Extract the [X, Y] coordinate from the center of the cell holding the provided text.  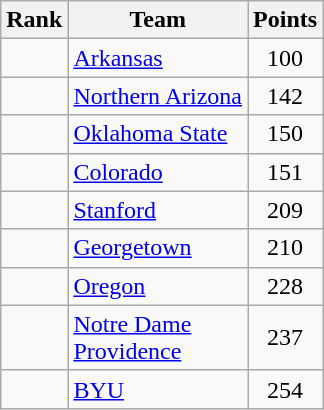
Rank [34, 20]
Northern Arizona [158, 96]
210 [286, 248]
Oklahoma State [158, 134]
237 [286, 338]
142 [286, 96]
254 [286, 389]
Stanford [158, 210]
Colorado [158, 172]
Team [158, 20]
150 [286, 134]
Arkansas [158, 58]
Oregon [158, 286]
209 [286, 210]
228 [286, 286]
Notre DameProvidence [158, 338]
Georgetown [158, 248]
Points [286, 20]
BYU [158, 389]
151 [286, 172]
100 [286, 58]
